Determine the (x, y) coordinate at the center of the cell enclosing the given text.  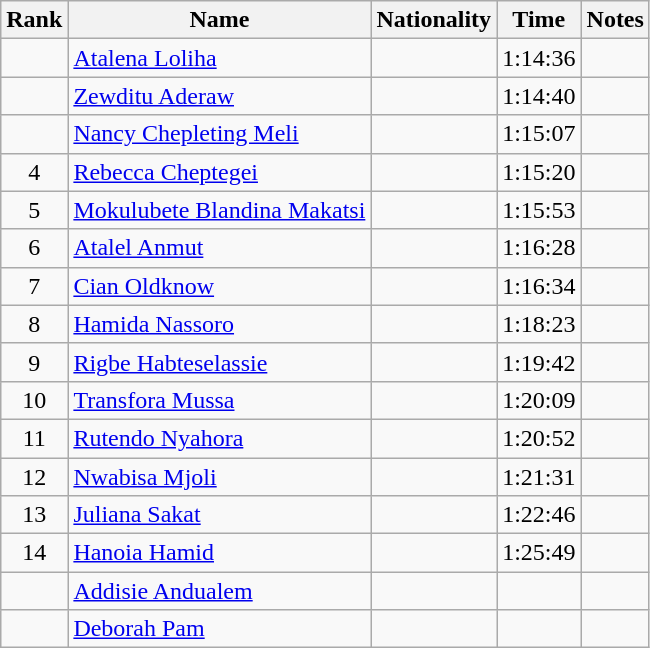
1:16:28 (539, 248)
6 (34, 248)
1:20:52 (539, 438)
Nationality (434, 20)
9 (34, 362)
10 (34, 400)
Rigbe Habteselassie (220, 362)
Juliana Sakat (220, 515)
Nwabisa Mjoli (220, 477)
Atalena Loliha (220, 58)
Hanoia Hamid (220, 553)
1:18:23 (539, 324)
1:14:40 (539, 96)
14 (34, 553)
1:19:42 (539, 362)
1:16:34 (539, 286)
8 (34, 324)
Time (539, 20)
Nancy Chepleting Meli (220, 134)
Hamida Nassoro (220, 324)
1:15:20 (539, 172)
12 (34, 477)
Name (220, 20)
5 (34, 210)
13 (34, 515)
Atalel Anmut (220, 248)
11 (34, 438)
Addisie Andualem (220, 591)
Rebecca Cheptegei (220, 172)
Zewditu Aderaw (220, 96)
Cian Oldknow (220, 286)
Rank (34, 20)
1:22:46 (539, 515)
Deborah Pam (220, 629)
4 (34, 172)
1:14:36 (539, 58)
1:15:07 (539, 134)
1:25:49 (539, 553)
7 (34, 286)
1:20:09 (539, 400)
Transfora Mussa (220, 400)
Rutendo Nyahora (220, 438)
Notes (615, 20)
Mokulubete Blandina Makatsi (220, 210)
1:21:31 (539, 477)
1:15:53 (539, 210)
